Provide the [x, y] coordinate of the cell's center where the given text is located.  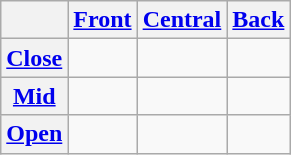
Back [258, 20]
Mid [34, 96]
Open [34, 134]
Close [34, 58]
Central [182, 20]
Front [102, 20]
